Identify which cell holds the provided text, then report its [X, Y] central coordinate. 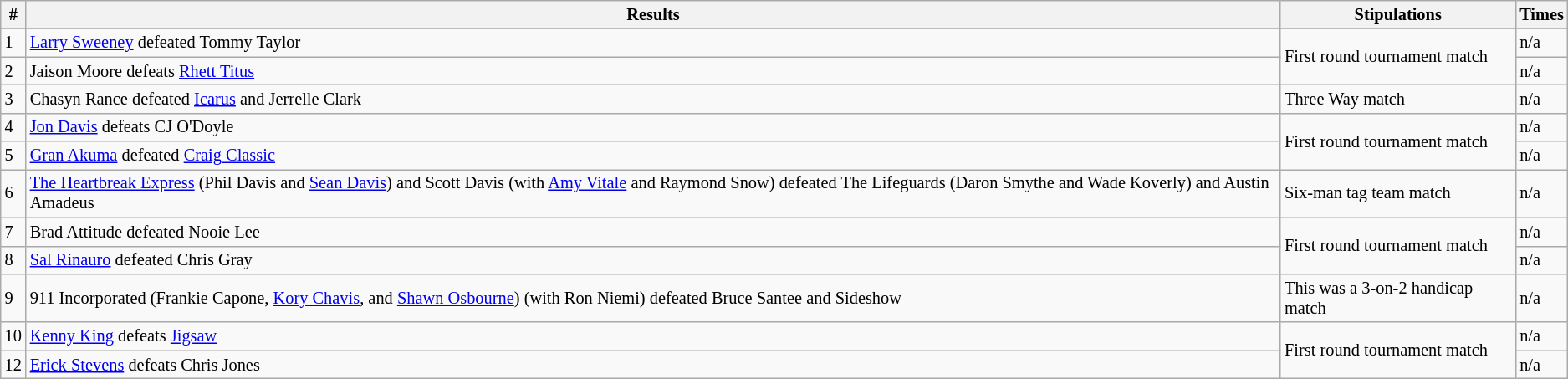
# [13, 14]
This was a 3-on-2 handicap match [1398, 298]
Kenny King defeats Jigsaw [653, 336]
Jaison Moore defeats Rhett Titus [653, 71]
Sal Rinauro defeated Chris Gray [653, 260]
Larry Sweeney defeated Tommy Taylor [653, 43]
Gran Akuma defeated Craig Classic [653, 156]
12 [13, 365]
8 [13, 260]
Three Way match [1398, 99]
Times [1542, 14]
5 [13, 156]
10 [13, 336]
Erick Stevens defeats Chris Jones [653, 365]
Results [653, 14]
2 [13, 71]
4 [13, 127]
911 Incorporated (Frankie Capone, Kory Chavis, and Shawn Osbourne) (with Ron Niemi) defeated Bruce Santee and Sideshow [653, 298]
Brad Attitude defeated Nooie Lee [653, 232]
3 [13, 99]
Stipulations [1398, 14]
1 [13, 43]
Jon Davis defeats CJ O'Doyle [653, 127]
Chasyn Rance defeated Icarus and Jerrelle Clark [653, 99]
Six-man tag team match [1398, 193]
9 [13, 298]
6 [13, 193]
7 [13, 232]
